Scan for the cell matching the given text and deliver its (X, Y) coordinate at center. 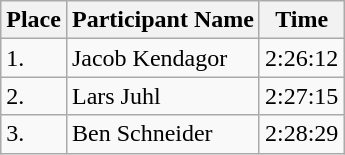
1. (34, 58)
Time (301, 20)
2:26:12 (301, 58)
2:27:15 (301, 96)
3. (34, 134)
2. (34, 96)
Lars Juhl (162, 96)
2:28:29 (301, 134)
Place (34, 20)
Jacob Kendagor (162, 58)
Participant Name (162, 20)
Ben Schneider (162, 134)
